Scan for the cell matching the given text and deliver its (x, y) coordinate at center. 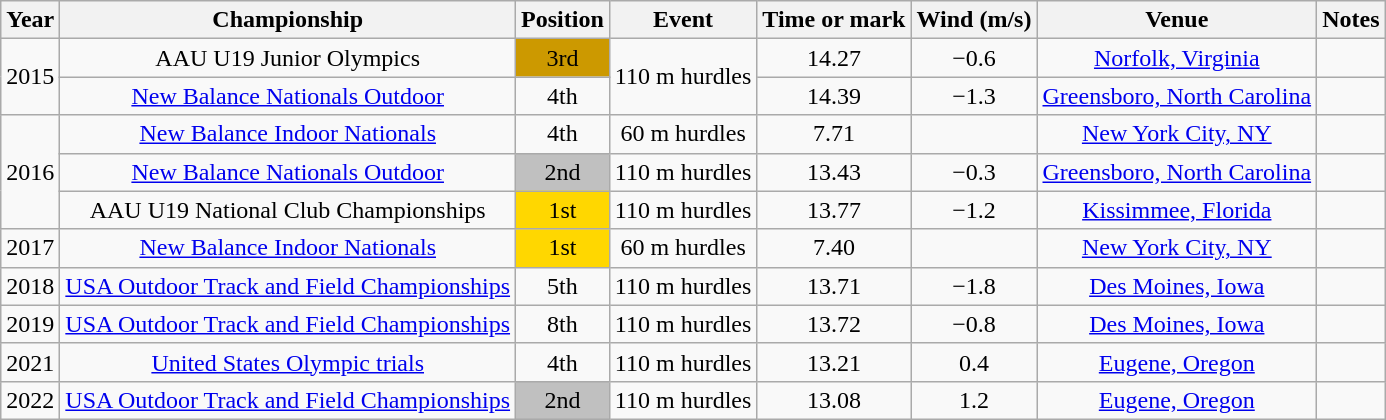
2021 (30, 362)
Time or mark (834, 20)
1.2 (974, 400)
7.71 (834, 134)
13.21 (834, 362)
Position (563, 20)
2016 (30, 172)
United States Olympic trials (288, 362)
AAU U19 National Club Championships (288, 210)
14.39 (834, 96)
Year (30, 20)
−0.6 (974, 58)
Wind (m/s) (974, 20)
13.43 (834, 172)
2022 (30, 400)
Norfolk, Virginia (1177, 58)
−1.8 (974, 286)
0.4 (974, 362)
8th (563, 324)
2015 (30, 77)
2017 (30, 248)
3rd (563, 58)
−0.8 (974, 324)
2018 (30, 286)
13.77 (834, 210)
2019 (30, 324)
AAU U19 Junior Olympics (288, 58)
Notes (1351, 20)
Venue (1177, 20)
13.71 (834, 286)
Kissimmee, Florida (1177, 210)
13.72 (834, 324)
Championship (288, 20)
Event (682, 20)
−1.2 (974, 210)
7.40 (834, 248)
14.27 (834, 58)
13.08 (834, 400)
−0.3 (974, 172)
−1.3 (974, 96)
5th (563, 286)
